Determine the (x, y) coordinate at the center of the cell enclosing the given text.  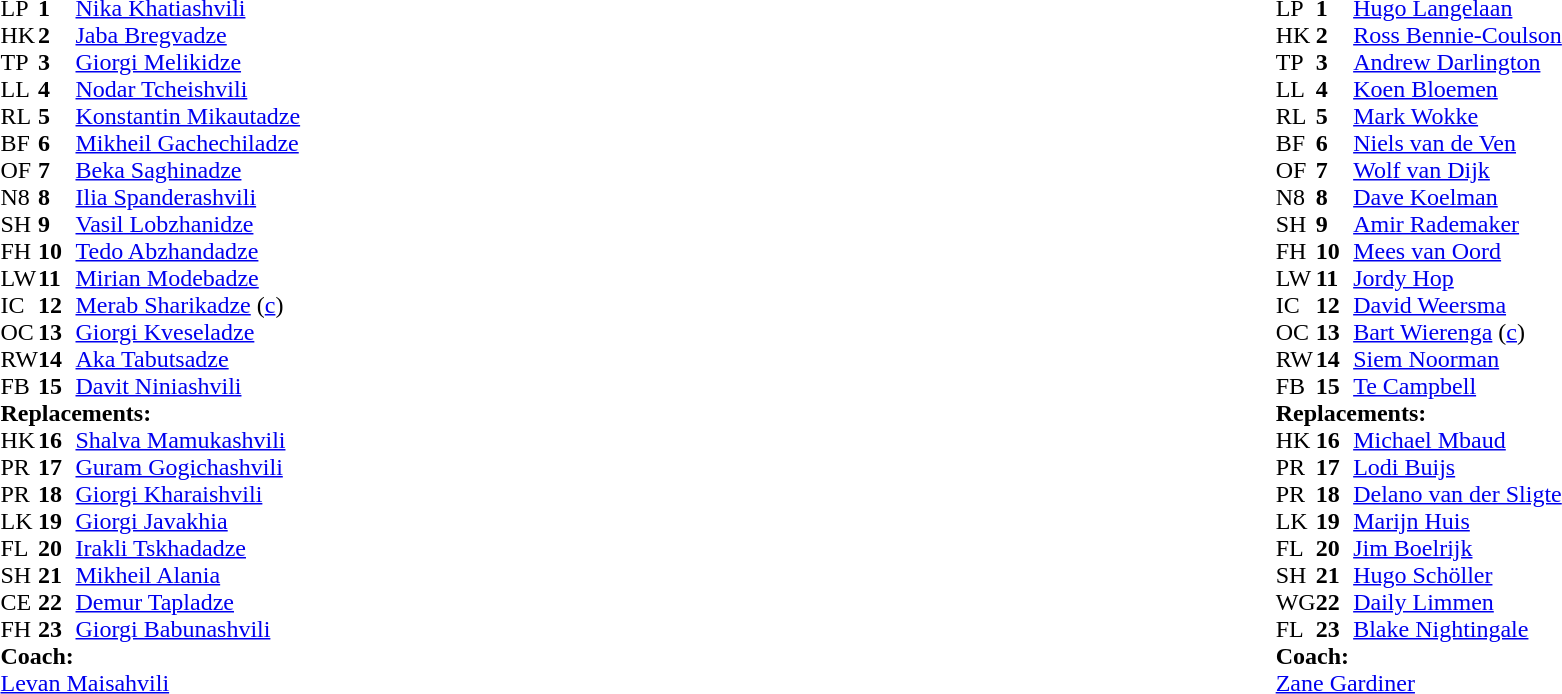
Konstantin Mikautadze (188, 116)
Irakli Tskhadadze (188, 548)
Ross Bennie-Coulson (1458, 36)
Mirian Modebadze (188, 278)
Mees van Oord (1458, 252)
Delano van der Sligte (1458, 494)
Giorgi Kharaishvili (188, 494)
Mark Wokke (1458, 116)
Tedo Abzhandadze (188, 252)
Jim Boelrijk (1458, 548)
Shalva Mamukashvili (188, 440)
Demur Tapladze (188, 602)
Mikheil Alania (188, 576)
Merab Sharikadze (c) (188, 306)
Giorgi Babunashvili (188, 630)
Koen Bloemen (1458, 90)
Giorgi Melikidze (188, 62)
Vasil Lobzhanidze (188, 224)
Bart Wierenga (c) (1458, 332)
Daily Limmen (1458, 602)
Aka Tabutsadze (188, 360)
Ilia Spanderashvili (188, 198)
Niels van de Ven (1458, 144)
Marijn Huis (1458, 522)
Dave Koelman (1458, 198)
Lodi Buijs (1458, 468)
Hugo Schöller (1458, 576)
Giorgi Javakhia (188, 522)
Michael Mbaud (1458, 440)
Davit Niniashvili (188, 386)
CE (19, 602)
Mikheil Gachechiladze (188, 144)
Siem Noorman (1458, 360)
Guram Gogichashvili (188, 468)
Te Campbell (1458, 386)
Blake Nightingale (1458, 630)
WG (1296, 602)
David Weersma (1458, 306)
Wolf van Dijk (1458, 170)
Nodar Tcheishvili (188, 90)
Jaba Bregvadze (188, 36)
Amir Rademaker (1458, 224)
Beka Saghinadze (188, 170)
Andrew Darlington (1458, 62)
Giorgi Kveseladze (188, 332)
Jordy Hop (1458, 278)
